For the text-containing cell, return its midpoint in (X, Y) coordinate format. 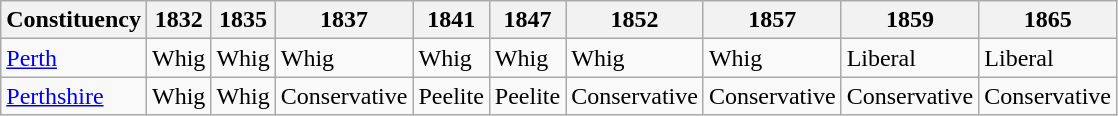
1852 (635, 20)
Constituency (74, 20)
1847 (527, 20)
Perth (74, 58)
1857 (772, 20)
Perthshire (74, 96)
1859 (910, 20)
1837 (344, 20)
1841 (451, 20)
1832 (178, 20)
1865 (1048, 20)
1835 (243, 20)
